Return the [x, y] coordinate for the center point of the cell that contains the specified text.  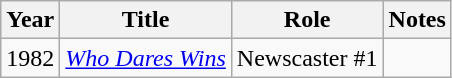
Notes [417, 20]
Who Dares Wins [146, 58]
Title [146, 20]
Role [307, 20]
Year [30, 20]
Newscaster #1 [307, 58]
1982 [30, 58]
